For the text-containing cell, return its midpoint in [x, y] coordinate format. 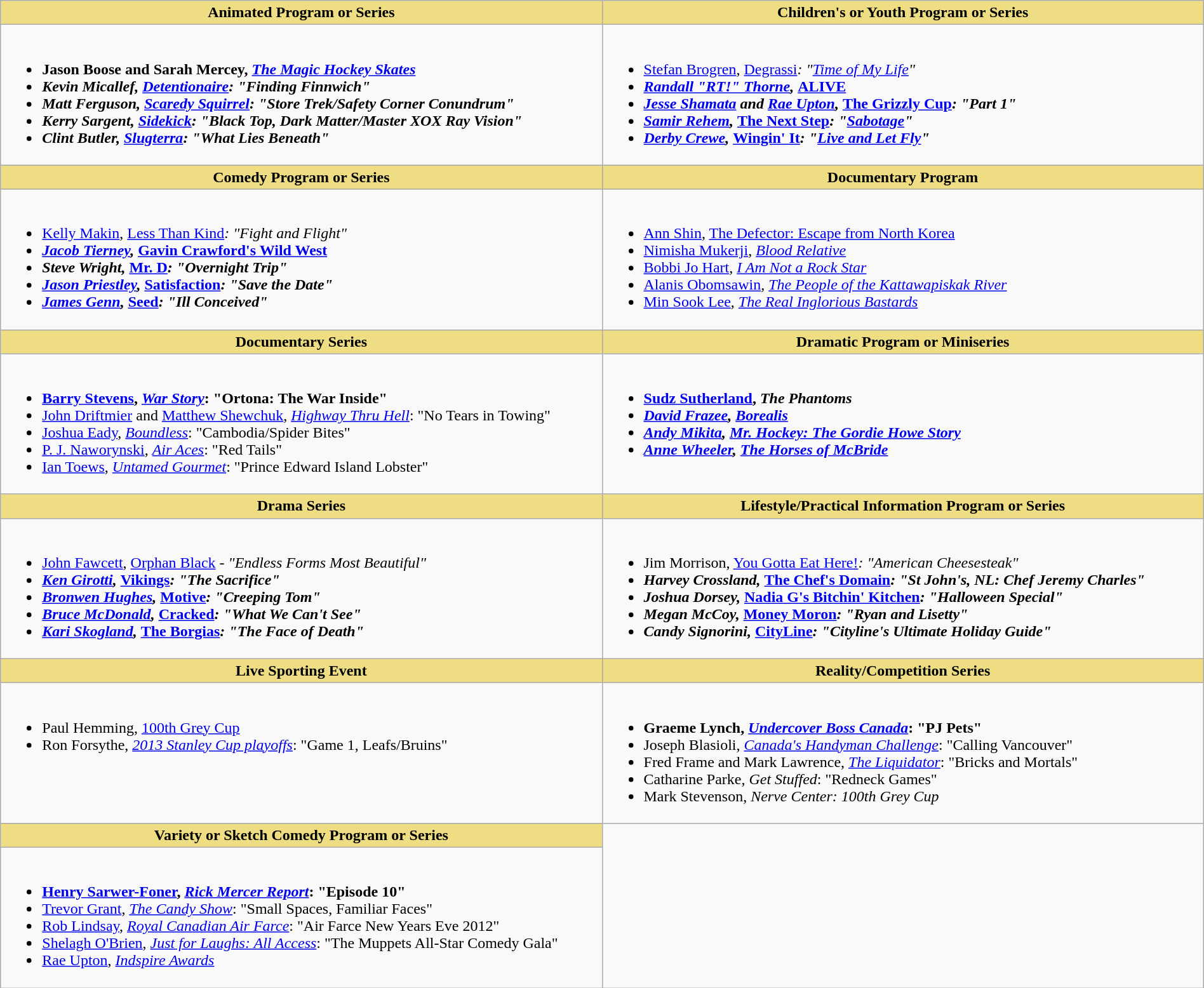
Variety or Sketch Comedy Program or Series [301, 835]
Sudz Sutherland, The PhantomsDavid Frazee, BorealisAndy Mikita, Mr. Hockey: The Gordie Howe StoryAnne Wheeler, The Horses of McBride [903, 424]
Animated Program or Series [301, 13]
Reality/Competition Series [903, 671]
Comedy Program or Series [301, 177]
Documentary Program [903, 177]
Live Sporting Event [301, 671]
Lifestyle/Practical Information Program or Series [903, 506]
Documentary Series [301, 342]
Dramatic Program or Miniseries [903, 342]
Paul Hemming, 100th Grey CupRon Forsythe, 2013 Stanley Cup playoffs: "Game 1, Leafs/Bruins" [301, 753]
Children's or Youth Program or Series [903, 13]
Drama Series [301, 506]
